Pinpoint the cell where the given text exists, returning its (X, Y) midpoint coordinate. 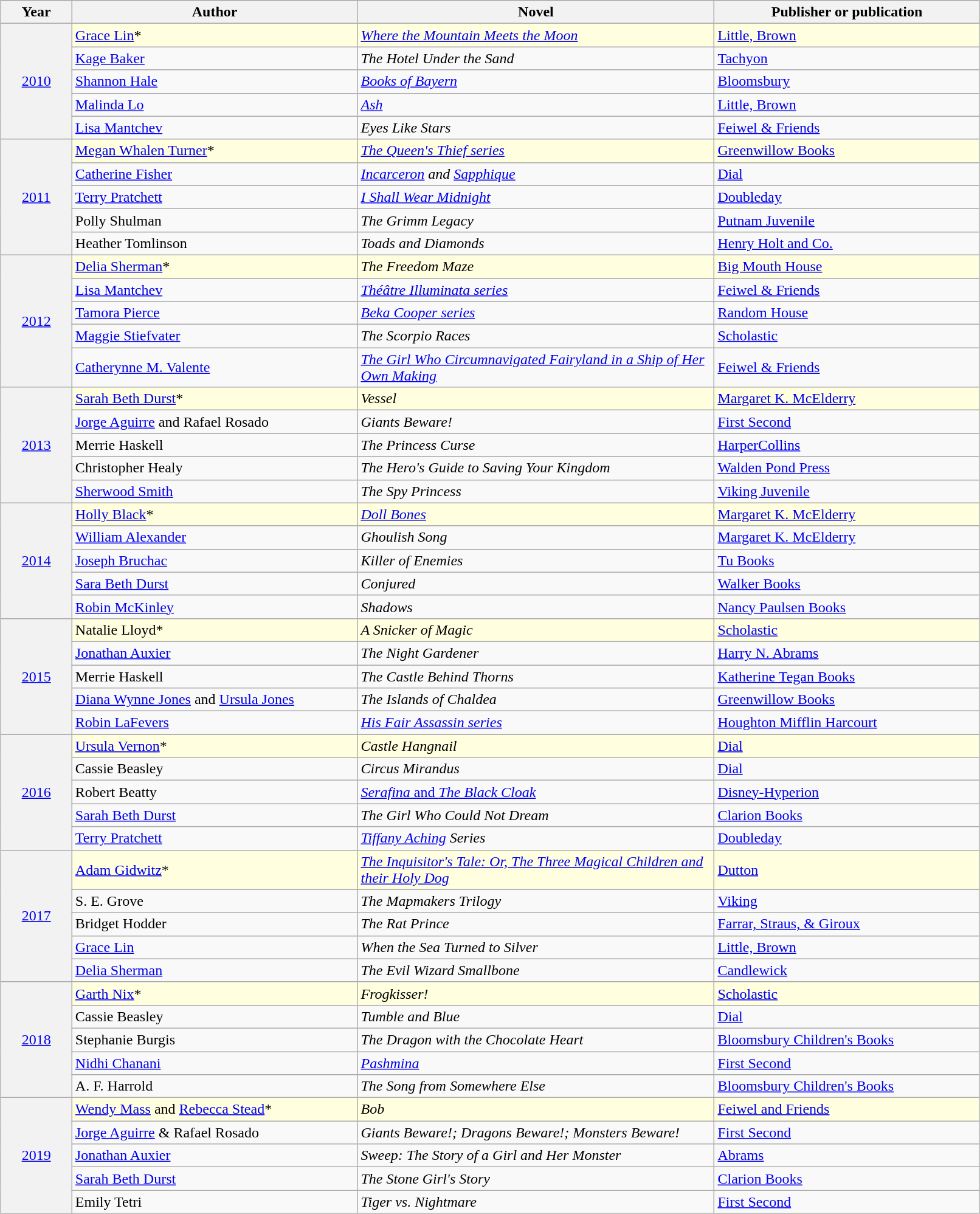
William Alexander (215, 537)
A Snicker of Magic (536, 630)
Ghoulish Song (536, 537)
Tiger vs. Nightmare (536, 1202)
Farrar, Straus, & Giroux (847, 924)
Frogkisser! (536, 993)
2016 (36, 792)
Nancy Paulsen Books (847, 607)
Maggie Stiefvater (215, 336)
The Freedom Maze (536, 266)
Tiffany Aching Series (536, 838)
Viking (847, 901)
Novel (536, 12)
Incarceron and Sapphique (536, 174)
Beka Cooper series (536, 313)
The Night Gardener (536, 653)
Théâtre Illuminata series (536, 290)
Putnam Juvenile (847, 220)
The Spy Princess (536, 491)
The Princess Curse (536, 445)
Where the Mountain Meets the Moon (536, 35)
Giants Beware!; Dragons Beware!; Monsters Beware! (536, 1133)
Walden Pond Press (847, 468)
2012 (36, 321)
Grace Lin (215, 947)
2017 (36, 916)
His Fair Assassin series (536, 723)
Walker Books (847, 584)
Delia Sherman (215, 970)
2018 (36, 1040)
Kage Baker (215, 58)
Killer of Enemies (536, 560)
Bloomsbury (847, 81)
Grace Lin* (215, 35)
Sweep: The Story of a Girl and Her Monster (536, 1156)
Adam Gidwitz* (215, 869)
Catherine Fisher (215, 174)
2019 (36, 1156)
Sarah Beth Durst* (215, 399)
The Hotel Under the Sand (536, 58)
I Shall Wear Midnight (536, 197)
Shannon Hale (215, 81)
Diana Wynne Jones and Ursula Jones (215, 700)
Jorge Aguirre and Rafael Rosado (215, 422)
Robin LaFevers (215, 723)
Harry N. Abrams (847, 653)
Ash (536, 105)
Wendy Mass and Rebecca Stead* (215, 1109)
The Mapmakers Trilogy (536, 901)
Big Mouth House (847, 266)
The Scorpio Races (536, 336)
Natalie Lloyd* (215, 630)
Houghton Mifflin Harcourt (847, 723)
Ursula Vernon* (215, 746)
Serafina and The Black Cloak (536, 792)
Toads and Diamonds (536, 243)
Catherynne M. Valente (215, 367)
Megan Whalen Turner* (215, 151)
Tu Books (847, 560)
Giants Beware! (536, 422)
Sherwood Smith (215, 491)
Sara Beth Durst (215, 584)
The Islands of Chaldea (536, 700)
Emily Tetri (215, 1202)
Eyes Like Stars (536, 128)
2014 (36, 560)
Stephanie Burgis (215, 1040)
Katherine Tegan Books (847, 677)
HarperCollins (847, 445)
Tachyon (847, 58)
The Rat Prince (536, 924)
2010 (36, 81)
Abrams (847, 1156)
Pashmina (536, 1063)
Disney-Hyperion (847, 792)
Malinda Lo (215, 105)
The Girl Who Circumnavigated Fairyland in a Ship of Her Own Making (536, 367)
The Inquisitor's Tale: Or, The Three Magical Children and their Holy Dog (536, 869)
Tumble and Blue (536, 1016)
Garth Nix* (215, 993)
The Girl Who Could Not Dream (536, 815)
Robert Beatty (215, 792)
Doll Bones (536, 514)
A. F. Harrold (215, 1086)
Heather Tomlinson (215, 243)
The Grimm Legacy (536, 220)
Candlewick (847, 970)
Books of Bayern (536, 81)
Bridget Hodder (215, 924)
Jorge Aguirre & Rafael Rosado (215, 1133)
Conjured (536, 584)
Year (36, 12)
Bob (536, 1109)
Polly Shulman (215, 220)
Castle Hangnail (536, 746)
Tamora Pierce (215, 313)
Publisher or publication (847, 12)
Robin McKinley (215, 607)
Random House (847, 313)
2013 (36, 445)
The Castle Behind Thorns (536, 677)
The Hero's Guide to Saving Your Kingdom (536, 468)
The Evil Wizard Smallbone (536, 970)
The Song from Somewhere Else (536, 1086)
Christopher Healy (215, 468)
Holly Black* (215, 514)
The Dragon with the Chocolate Heart (536, 1040)
The Stone Girl's Story (536, 1179)
Feiwel and Friends (847, 1109)
Vessel (536, 399)
Henry Holt and Co. (847, 243)
Dutton (847, 869)
Delia Sherman* (215, 266)
Circus Mirandus (536, 769)
Joseph Bruchac (215, 560)
Author (215, 12)
Shadows (536, 607)
2011 (36, 197)
When the Sea Turned to Silver (536, 947)
2015 (36, 676)
The Queen's Thief series (536, 151)
Viking Juvenile (847, 491)
Nidhi Chanani (215, 1063)
S. E. Grove (215, 901)
